Provide the [X, Y] coordinate of the cell's center where the given text is located.  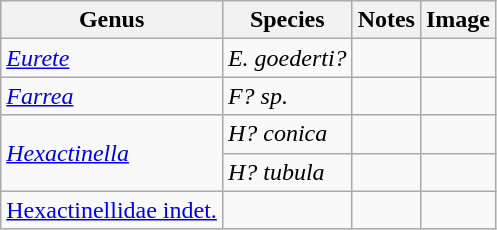
F? sp. [287, 96]
Image [458, 20]
Farrea [112, 96]
Eurete [112, 58]
Hexactinella [112, 153]
Notes [386, 20]
Genus [112, 20]
E. goederti? [287, 58]
Species [287, 20]
Hexactinellidae indet. [112, 210]
H? tubula [287, 172]
H? conica [287, 134]
